Capture the cell that displays the provided text and extract its (X, Y) central coordinate. 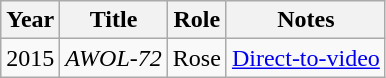
Role (196, 20)
Rose (196, 58)
Title (114, 20)
Year (30, 20)
AWOL-72 (114, 58)
Direct-to-video (306, 58)
2015 (30, 58)
Notes (306, 20)
